For the text-containing cell, return its midpoint in [X, Y] coordinate format. 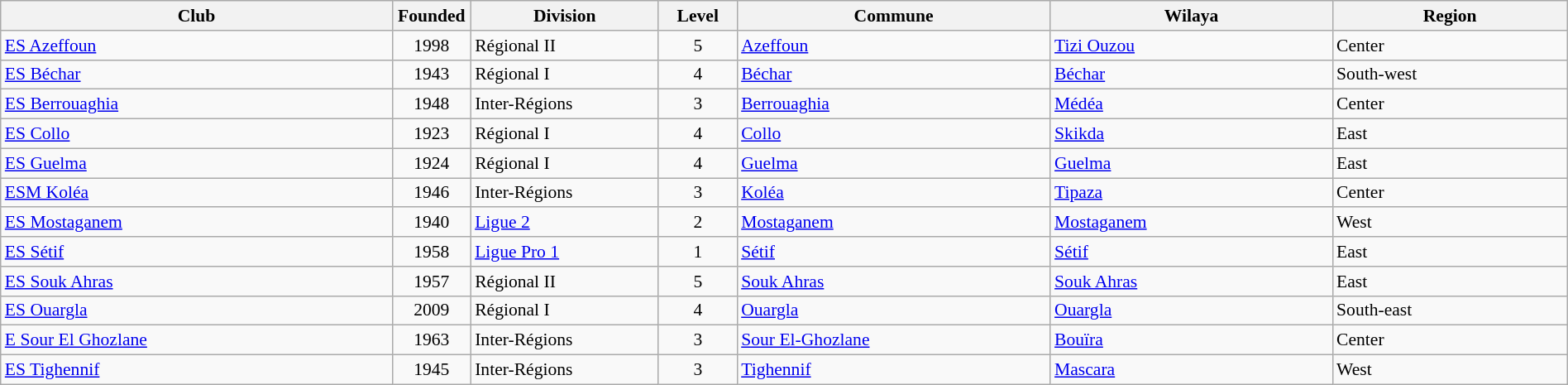
1946 [432, 193]
1958 [432, 252]
1945 [432, 370]
ES Béchar [197, 75]
1940 [432, 223]
Médéa [1191, 104]
1998 [432, 46]
Bouïra [1191, 340]
Ligue 2 [564, 223]
Level [698, 16]
Club [197, 16]
Division [564, 16]
1963 [432, 340]
Berrouaghia [893, 104]
ES Souk Ahras [197, 282]
1923 [432, 134]
E Sour El Ghozlane [197, 340]
Tighennif [893, 370]
Collo [893, 134]
ES Tighennif [197, 370]
ES Collo [197, 134]
Sour El-Ghozlane [893, 340]
ES Azeffoun [197, 46]
Mascara [1191, 370]
1948 [432, 104]
Azeffoun [893, 46]
Commune [893, 16]
2009 [432, 310]
ESM Koléa [197, 193]
ES Sétif [197, 252]
Tizi Ouzou [1191, 46]
Koléa [893, 193]
Tipaza [1191, 193]
South-east [1450, 310]
Ligue Pro 1 [564, 252]
1 [698, 252]
ES Ouargla [197, 310]
ES Berrouaghia [197, 104]
Founded [432, 16]
1924 [432, 163]
South-west [1450, 75]
1943 [432, 75]
ES Guelma [197, 163]
Wilaya [1191, 16]
Region [1450, 16]
ES Mostaganem [197, 223]
1957 [432, 282]
2 [698, 223]
Skikda [1191, 134]
